Detect which cell encompasses the target text, then output its (x, y) center coordinate. 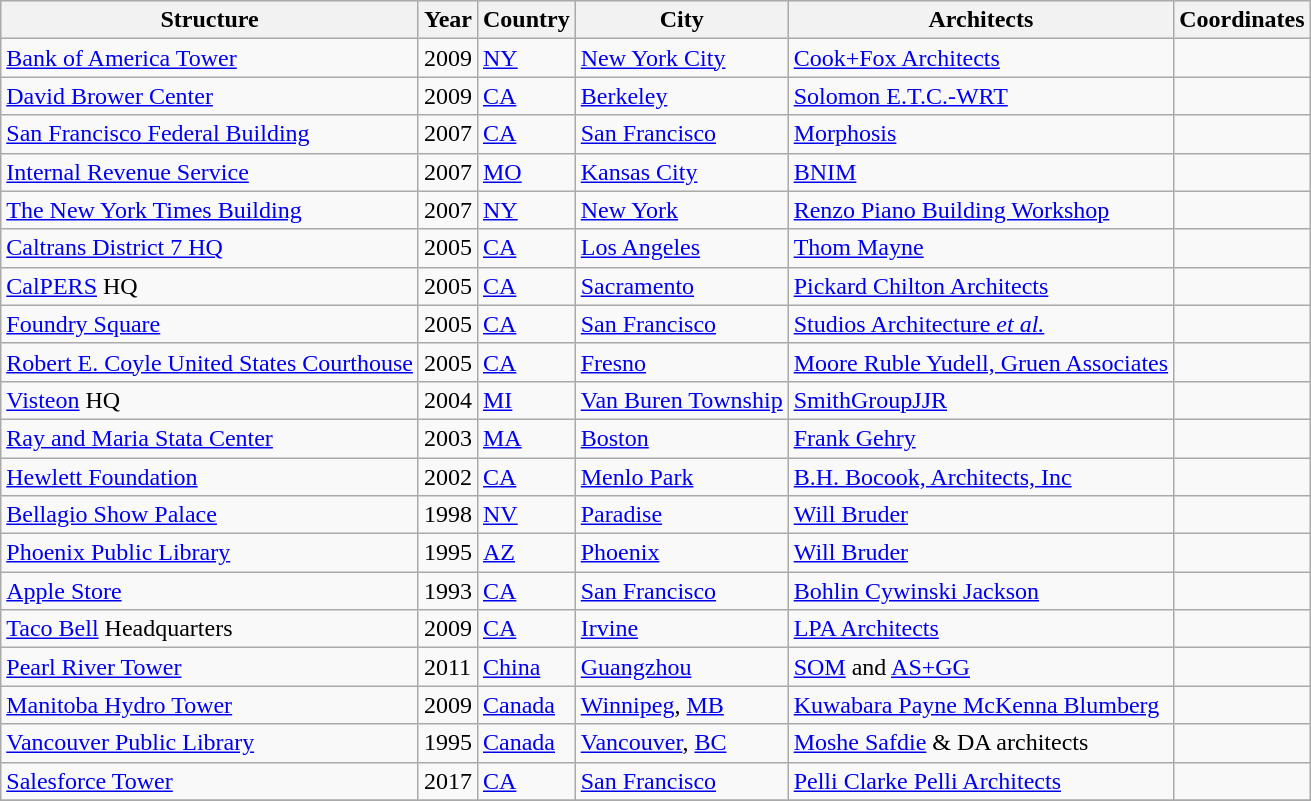
David Brower Center (210, 96)
Irvine (682, 629)
Winnipeg, MB (682, 705)
The New York Times Building (210, 210)
MO (526, 172)
BNIM (980, 172)
2004 (448, 400)
Country (526, 20)
MI (526, 400)
Frank Gehry (980, 438)
Kansas City (682, 172)
Paradise (682, 515)
Vancouver Public Library (210, 743)
Internal Revenue Service (210, 172)
Van Buren Township (682, 400)
Year (448, 20)
Cook+Fox Architects (980, 58)
Ray and Maria Stata Center (210, 438)
Salesforce Tower (210, 781)
Phoenix Public Library (210, 553)
Kuwabara Payne McKenna Blumberg (980, 705)
Renzo Piano Building Workshop (980, 210)
Pickard Chilton Architects (980, 286)
Pelli Clarke Pelli Architects (980, 781)
Foundry Square (210, 324)
Visteon HQ (210, 400)
MA (526, 438)
Moore Ruble Yudell, Gruen Associates (980, 362)
Boston (682, 438)
City (682, 20)
Structure (210, 20)
San Francisco Federal Building (210, 134)
Manitoba Hydro Tower (210, 705)
SOM and AS+GG (980, 667)
2002 (448, 477)
Moshe Safdie & DA architects (980, 743)
Sacramento (682, 286)
Robert E. Coyle United States Courthouse (210, 362)
Caltrans District 7 HQ (210, 248)
Bohlin Cywinski Jackson (980, 591)
Apple Store (210, 591)
NV (526, 515)
China (526, 667)
Phoenix (682, 553)
Morphosis (980, 134)
CalPERS HQ (210, 286)
New York City (682, 58)
B.H. Bocook, Architects, Inc (980, 477)
AZ (526, 553)
1998 (448, 515)
Coordinates (1242, 20)
Bank of America Tower (210, 58)
LPA Architects (980, 629)
Taco Bell Headquarters (210, 629)
2003 (448, 438)
Bellagio Show Palace (210, 515)
Menlo Park (682, 477)
Hewlett Foundation (210, 477)
Thom Mayne (980, 248)
New York (682, 210)
2017 (448, 781)
Fresno (682, 362)
2011 (448, 667)
1993 (448, 591)
Berkeley (682, 96)
Guangzhou (682, 667)
Vancouver, BC (682, 743)
Studios Architecture et al. (980, 324)
Los Angeles (682, 248)
Architects (980, 20)
Pearl River Tower (210, 667)
SmithGroupJJR (980, 400)
Solomon E.T.C.-WRT (980, 96)
